Locate the cell with the specified text and output its (X, Y) center coordinate. 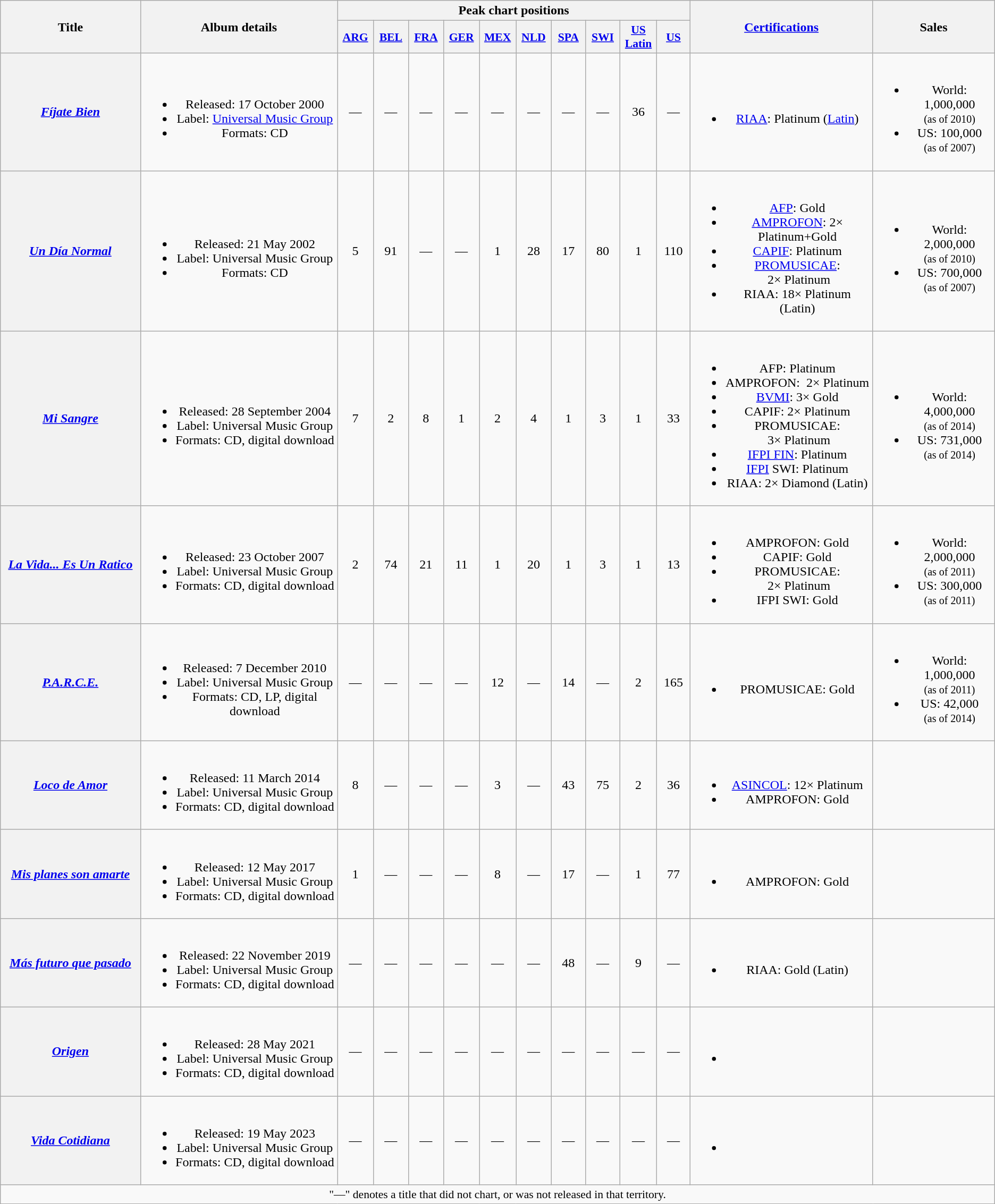
11 (461, 564)
13 (673, 564)
World: 1,000,000 (as of 2010)US: 100,000 (as of 2007) (934, 112)
Vida Cotidiana (70, 1140)
Released: 28 September 2004Label: Universal Music GroupFormats: CD, digital download (239, 419)
91 (391, 251)
12 (497, 682)
Released: 22 November 2019Label: Universal Music GroupFormats: CD, digital download (239, 963)
9 (639, 963)
Origen (70, 1051)
Released: 21 May 2002Label: Universal Music GroupFormats: CD (239, 251)
P.A.R.C.E. (70, 682)
Fíjate Bien (70, 112)
77 (673, 874)
110 (673, 251)
NLD (534, 37)
Un Día Normal (70, 251)
Mis planes son amarte (70, 874)
BEL (391, 37)
48 (568, 963)
World: 1,000,000 (as of 2011)US: 42,000 (as of 2014) (934, 682)
AFP: Platinum AMPROFON: 2× PlatinumBVMI: 3× GoldCAPIF: 2× PlatinumPROMUSICAE: 3× PlatinumIFPI FIN: PlatinumIFPI SWI: PlatinumRIAA: 2× Diamond (Latin) (781, 419)
FRA (426, 37)
Released: 17 October 2000Label: Universal Music GroupFormats: CD (239, 112)
SWI (603, 37)
4 (534, 419)
MEX (497, 37)
Album details (239, 27)
Más futuro que pasado (70, 963)
43 (568, 785)
RIAA: Platinum (Latin) (781, 112)
14 (568, 682)
21 (426, 564)
Title (70, 27)
RIAA: Gold (Latin) (781, 963)
AMPROFON: Gold (781, 874)
7 (356, 419)
ARG (356, 37)
74 (391, 564)
US (673, 37)
Certifications (781, 27)
Peak chart positions (514, 11)
ASINCOL: 12× PlatinumAMPROFON: Gold (781, 785)
GER (461, 37)
165 (673, 682)
20 (534, 564)
AMPROFON: GoldCAPIF: GoldPROMUSICAE: 2× PlatinumIFPI SWI: Gold (781, 564)
AFP: GoldAMPROFON: 2× Platinum+GoldCAPIF: PlatinumPROMUSICAE: 2× PlatinumRIAA: 18× Platinum (Latin) (781, 251)
SPA (568, 37)
USLatin (639, 37)
Loco de Amor (70, 785)
80 (603, 251)
World: 4,000,000 (as of 2014)US: 731,000 (as of 2014) (934, 419)
PROMUSICAE: Gold (781, 682)
Sales (934, 27)
Released: 12 May 2017Label: Universal Music GroupFormats: CD, digital download (239, 874)
28 (534, 251)
Released: 28 May 2021Label: Universal Music GroupFormats: CD, digital download (239, 1051)
Released: 11 March 2014Label: Universal Music GroupFormats: CD, digital download (239, 785)
La Vida... Es Un Ratico (70, 564)
5 (356, 251)
World: 2,000,000 (as of 2011)US: 300,000 (as of 2011) (934, 564)
Released: 7 December 2010Label: Universal Music GroupFormats: CD, LP, digital download (239, 682)
"—" denotes a title that did not chart, or was not released in that territory. (497, 1194)
Released: 23 October 2007Label: Universal Music GroupFormats: CD, digital download (239, 564)
Mi Sangre (70, 419)
Released: 19 May 2023Label: Universal Music GroupFormats: CD, digital download (239, 1140)
World: 2,000,000 (as of 2010)US: 700,000 (as of 2007) (934, 251)
75 (603, 785)
33 (673, 419)
